For the text-containing cell, return its midpoint in [X, Y] coordinate format. 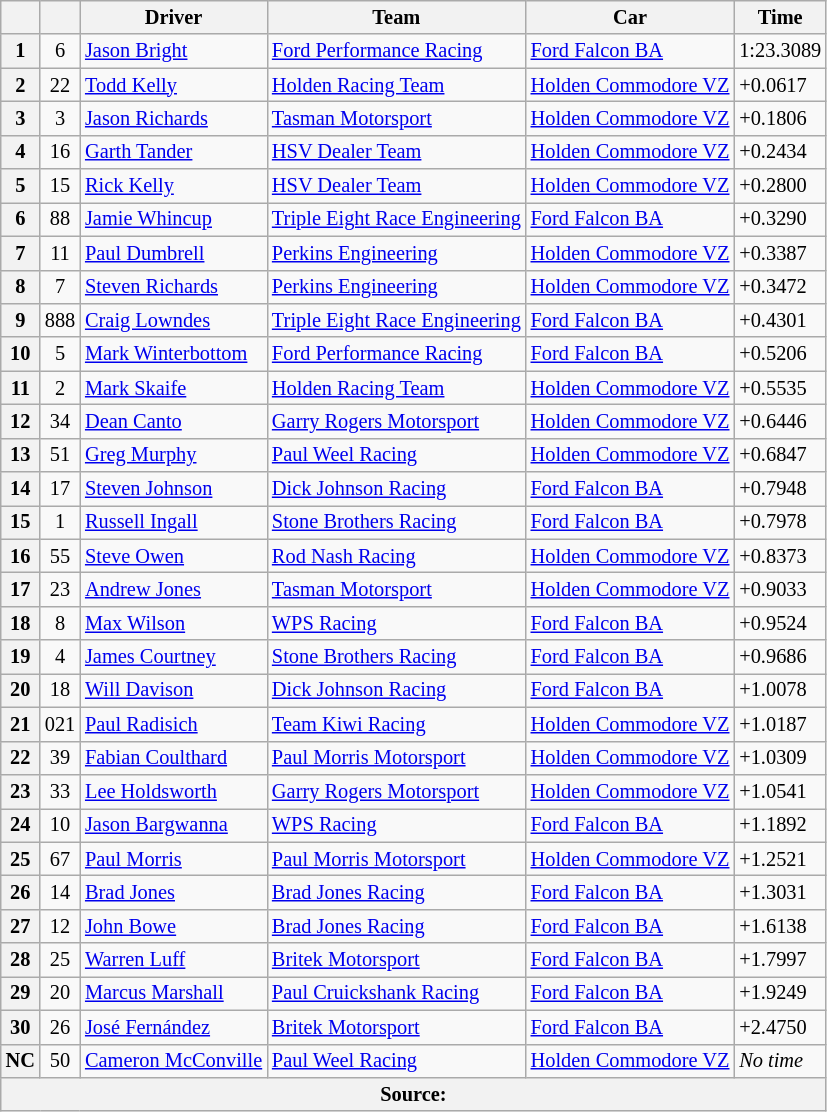
+0.2434 [780, 152]
Garth Tander [174, 152]
Steve Owen [174, 556]
Todd Kelly [174, 85]
José Fernández [174, 1027]
+1.0078 [780, 690]
+0.3387 [780, 253]
James Courtney [174, 657]
Steven Richards [174, 287]
+0.3290 [780, 219]
Jason Richards [174, 118]
+1.0309 [780, 758]
Andrew Jones [174, 589]
21 [20, 724]
+0.7948 [780, 489]
+2.4750 [780, 1027]
Car [630, 17]
+1.1892 [780, 825]
88 [60, 219]
Rod Nash Racing [396, 556]
+0.4301 [780, 320]
29 [20, 993]
Time [780, 17]
+0.9524 [780, 623]
28 [20, 960]
55 [60, 556]
Mark Winterbottom [174, 354]
Rick Kelly [174, 186]
Marcus Marshall [174, 993]
Cameron McConville [174, 1061]
Max Wilson [174, 623]
19 [20, 657]
Will Davison [174, 690]
NC [20, 1061]
+0.9686 [780, 657]
27 [20, 926]
+1.3031 [780, 892]
+1.0187 [780, 724]
13 [20, 455]
Jason Bright [174, 51]
Dean Canto [174, 421]
+0.8373 [780, 556]
Russell Ingall [174, 522]
Steven Johnson [174, 489]
888 [60, 320]
67 [60, 859]
Brad Jones [174, 892]
No time [780, 1061]
+0.2800 [780, 186]
39 [60, 758]
1:23.3089 [780, 51]
+0.6847 [780, 455]
33 [60, 791]
34 [60, 421]
Jason Bargwanna [174, 825]
Craig Lowndes [174, 320]
51 [60, 455]
021 [60, 724]
+0.9033 [780, 589]
Mark Skaife [174, 388]
+1.9249 [780, 993]
Team [396, 17]
Paul Dumbrell [174, 253]
Paul Morris [174, 859]
Paul Radisich [174, 724]
30 [20, 1027]
+1.0541 [780, 791]
Driver [174, 17]
Source: [414, 1094]
Fabian Coulthard [174, 758]
+1.2521 [780, 859]
+0.3472 [780, 287]
+0.1806 [780, 118]
Warren Luff [174, 960]
9 [20, 320]
+0.5206 [780, 354]
+0.6446 [780, 421]
John Bowe [174, 926]
+1.6138 [780, 926]
Team Kiwi Racing [396, 724]
Lee Holdsworth [174, 791]
Greg Murphy [174, 455]
+0.0617 [780, 85]
+1.7997 [780, 960]
Jamie Whincup [174, 219]
+0.7978 [780, 522]
50 [60, 1061]
24 [20, 825]
+0.5535 [780, 388]
Paul Cruickshank Racing [396, 993]
